Pinpoint the cell where the given text exists, returning its (x, y) midpoint coordinate. 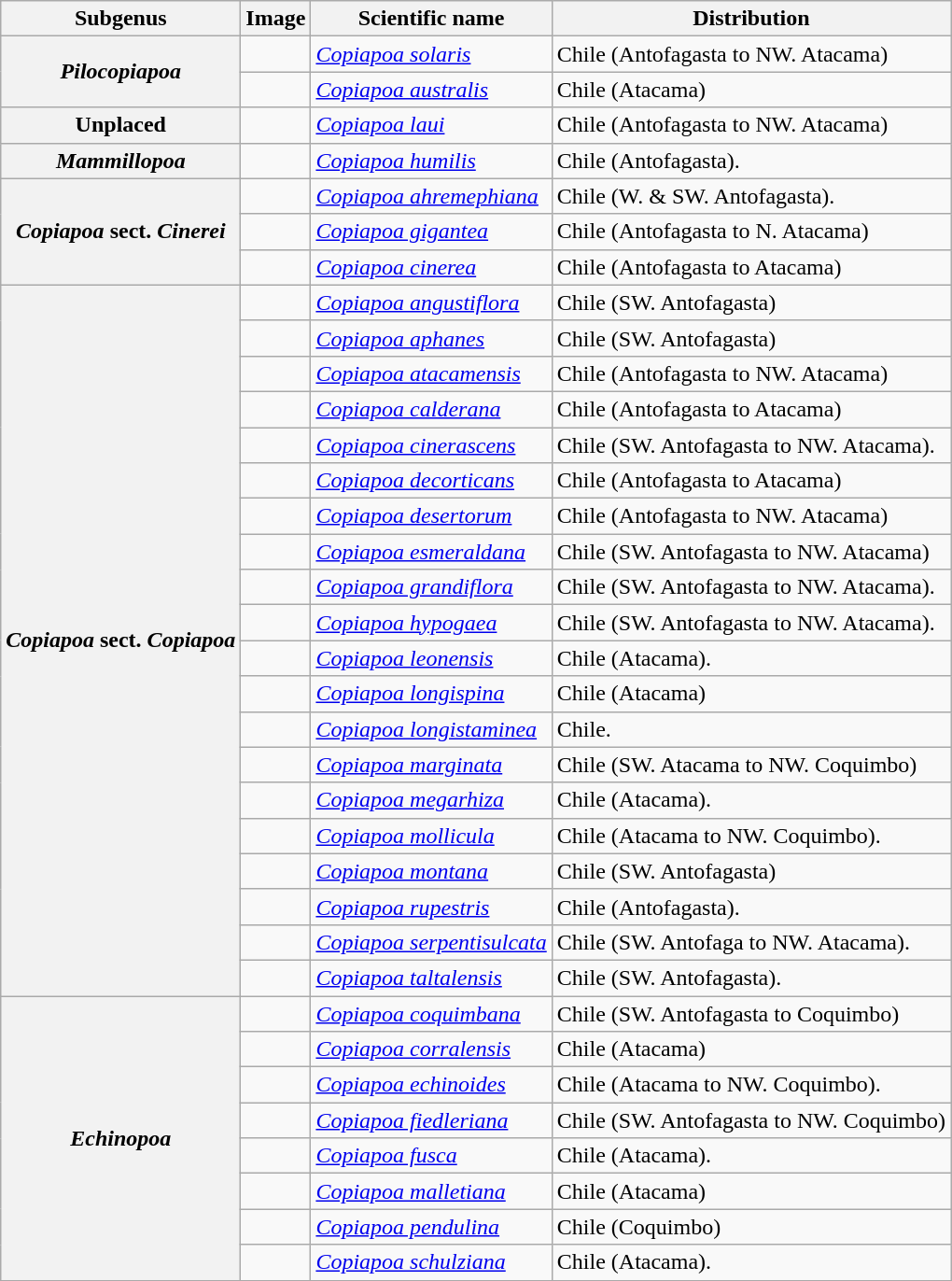
Copiapoa taltalensis (431, 978)
Copiapoa hypogaea (431, 623)
Copiapoa grandiflora (431, 587)
Scientific name (431, 19)
Copiapoa pendulina (431, 1227)
Copiapoa sect. Copiapoa (121, 640)
Copiapoa atacamensis (431, 373)
Copiapoa solaris (431, 54)
Copiapoa longistaminea (431, 729)
Copiapoa gigantea (431, 232)
Copiapoa aphanes (431, 338)
Copiapoa cinerascens (431, 445)
Copiapoa leonensis (431, 658)
Copiapoa longispina (431, 694)
Copiapoa fiedleriana (431, 1120)
Chile (SW. Antofagasta to Coquimbo) (750, 1013)
Copiapoa echinoides (431, 1085)
Copiapoa schulziana (431, 1262)
Copiapoa montana (431, 871)
Chile (SW. Antofagasta to NW. Coquimbo) (750, 1120)
Copiapoa ahremephiana (431, 196)
Copiapoa angustiflora (431, 303)
Copiapoa laui (431, 125)
Copiapoa cinerea (431, 267)
Mammillopoa (121, 161)
Copiapoa sect. Cinerei (121, 232)
Copiapoa calderana (431, 409)
Chile. (750, 729)
Copiapoa serpentisulcata (431, 942)
Chile (Coquimbo) (750, 1227)
Chile (SW. Antofagasta to NW. Atacama) (750, 552)
Subgenus (121, 19)
Echinopoa (121, 1137)
Chile (SW. Antofaga to NW. Atacama). (750, 942)
Pilocopiapoa (121, 72)
Copiapoa megarhiza (431, 800)
Chile (Antofagasta to N. Atacama) (750, 232)
Copiapoa esmeraldana (431, 552)
Copiapoa humilis (431, 161)
Copiapoa fusca (431, 1156)
Copiapoa australis (431, 90)
Image (276, 19)
Copiapoa mollicula (431, 836)
Unplaced (121, 125)
Chile (SW. Atacama to NW. Coquimbo) (750, 765)
Distribution (750, 19)
Copiapoa decorticans (431, 481)
Copiapoa coquimbana (431, 1013)
Copiapoa malletiana (431, 1191)
Copiapoa desertorum (431, 516)
Copiapoa rupestris (431, 907)
Copiapoa corralensis (431, 1049)
Copiapoa marginata (431, 765)
Chile (W. & SW. Antofagasta). (750, 196)
Chile (SW. Antofagasta). (750, 978)
